Determine the (X, Y) coordinate at the center of the cell enclosing the given text.  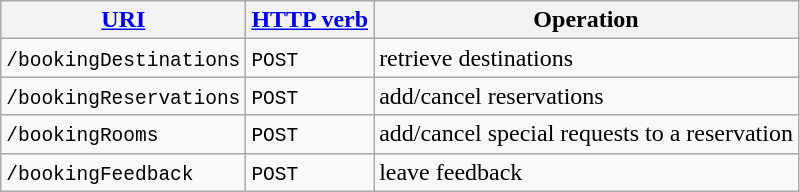
add/cancel reservations (586, 96)
Operation (586, 20)
/bookingReservations (124, 96)
/bookingFeedback (124, 172)
HTTP verb (310, 20)
/bookingDestinations (124, 58)
leave feedback (586, 172)
retrieve destinations (586, 58)
/bookingRooms (124, 134)
URI (124, 20)
add/cancel special requests to a reservation (586, 134)
